Pinpoint the cell where the given text exists, returning its (x, y) midpoint coordinate. 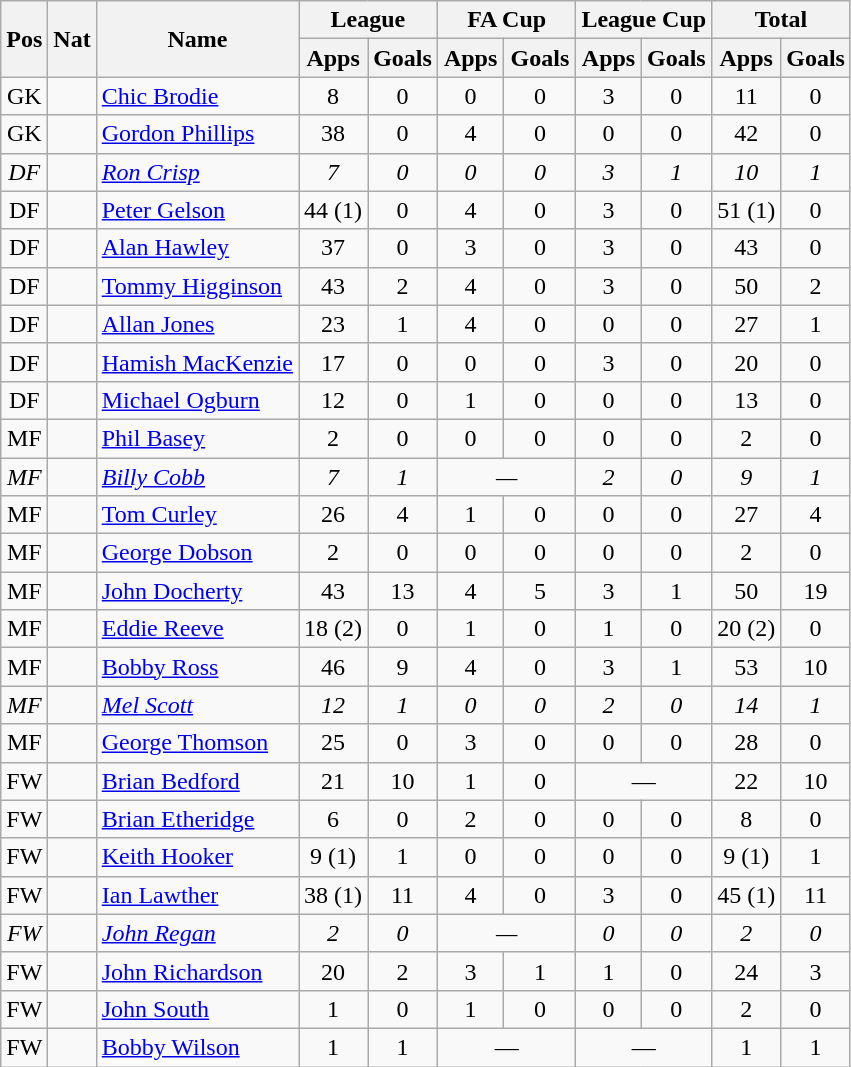
John South (197, 1009)
Chic Brodie (197, 96)
George Dobson (197, 553)
17 (334, 362)
Tommy Higginson (197, 286)
George Thomson (197, 743)
46 (334, 667)
Total (782, 20)
6 (334, 819)
37 (334, 248)
League Cup (644, 20)
Pos (24, 39)
Phil Basey (197, 438)
28 (746, 743)
Brian Etheridge (197, 819)
22 (746, 781)
23 (334, 324)
Ian Lawther (197, 895)
Gordon Phillips (197, 134)
League (368, 20)
18 (2) (334, 629)
Eddie Reeve (197, 629)
Allan Jones (197, 324)
John Regan (197, 933)
26 (334, 515)
19 (816, 591)
38 (334, 134)
Tom Curley (197, 515)
Michael Ogburn (197, 400)
Billy Cobb (197, 477)
Nat (72, 39)
Peter Gelson (197, 210)
Ron Crisp (197, 172)
5 (540, 591)
24 (746, 971)
20 (2) (746, 629)
Keith Hooker (197, 857)
44 (1) (334, 210)
Brian Bedford (197, 781)
Bobby Wilson (197, 1047)
53 (746, 667)
John Richardson (197, 971)
Mel Scott (197, 705)
FA Cup (506, 20)
Hamish MacKenzie (197, 362)
John Docherty (197, 591)
45 (1) (746, 895)
21 (334, 781)
42 (746, 134)
14 (746, 705)
38 (1) (334, 895)
Bobby Ross (197, 667)
51 (1) (746, 210)
Alan Hawley (197, 248)
Name (197, 39)
25 (334, 743)
